Capture the cell that displays the provided text and extract its [X, Y] central coordinate. 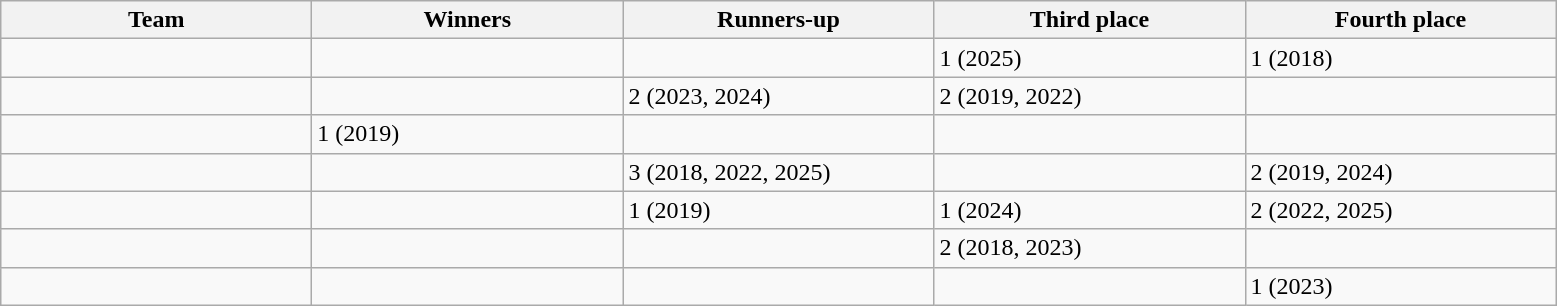
Team [156, 20]
Winners [468, 20]
1 (2023) [1400, 286]
1 (2025) [1090, 58]
2 (2018, 2023) [1090, 248]
Third place [1090, 20]
3 (2018, 2022, 2025) [778, 172]
1 (2024) [1090, 210]
1 (2018) [1400, 58]
2 (2019, 2024) [1400, 172]
2 (2022, 2025) [1400, 210]
2 (2023, 2024) [778, 96]
Runners-up [778, 20]
2 (2019, 2022) [1090, 96]
Fourth place [1400, 20]
